Scan for the cell matching the given text and deliver its [x, y] coordinate at center. 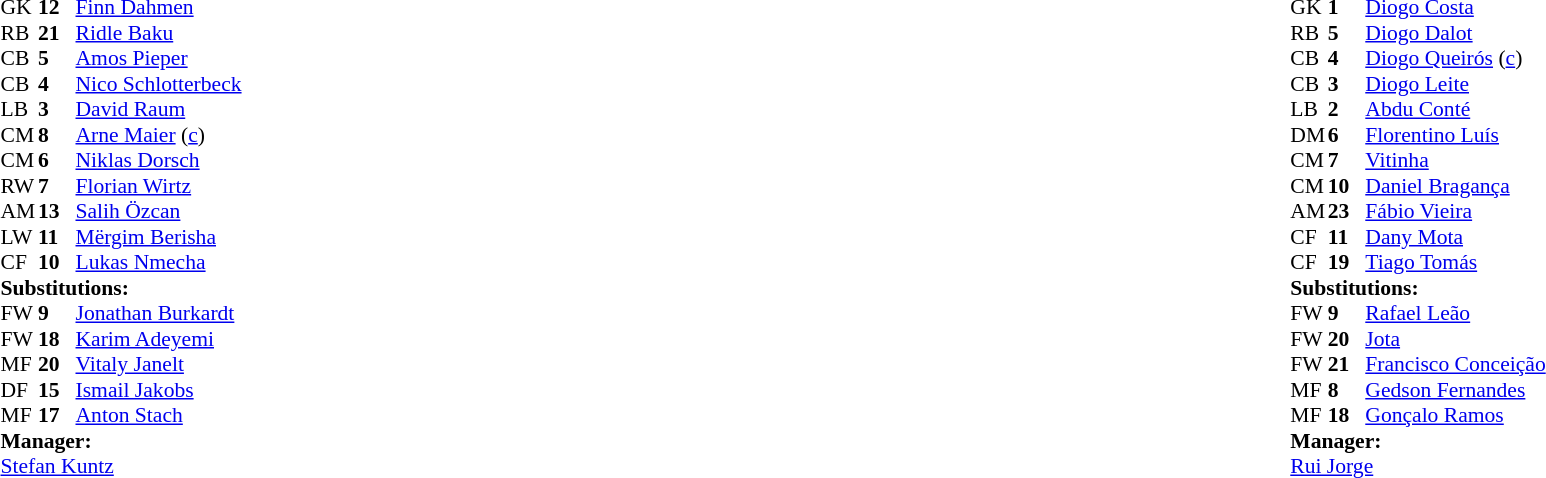
Nico Schlotterbeck [159, 84]
Vitinha [1455, 161]
Diogo Queirós (c) [1455, 59]
Gedson Fernandes [1455, 390]
Florentino Luís [1455, 135]
DF [19, 390]
David Raum [159, 109]
15 [57, 390]
13 [57, 211]
Karim Adeyemi [159, 339]
Ismail Jakobs [159, 390]
Vitaly Janelt [159, 365]
Rafael Leão [1455, 313]
Florian Wirtz [159, 186]
Diogo Leite [1455, 84]
Francisco Conceição [1455, 365]
Amos Pieper [159, 59]
Lukas Nmecha [159, 263]
DM [1309, 135]
Mërgim Berisha [159, 237]
2 [1347, 109]
23 [1347, 211]
Jota [1455, 339]
Jonathan Burkardt [159, 313]
Abdu Conté [1455, 109]
Fábio Vieira [1455, 211]
Dany Mota [1455, 237]
17 [57, 415]
Arne Maier (c) [159, 135]
Niklas Dorsch [159, 161]
19 [1347, 263]
Diogo Dalot [1455, 33]
Ridle Baku [159, 33]
Salih Özcan [159, 211]
Anton Stach [159, 415]
Gonçalo Ramos [1455, 415]
Daniel Bragança [1455, 186]
Tiago Tomás [1455, 263]
LW [19, 237]
RW [19, 186]
